Output the (X, Y) coordinate of the center of the cell containing the given text.  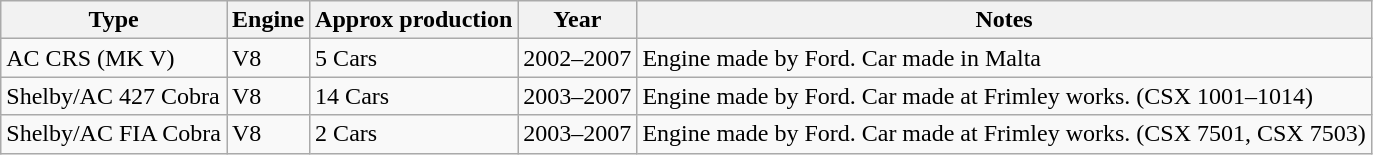
Engine (268, 20)
Shelby/AC FIA Cobra (114, 134)
5 Cars (414, 58)
Notes (1004, 20)
Type (114, 20)
14 Cars (414, 96)
Engine made by Ford. Car made in Malta (1004, 58)
Engine made by Ford. Car made at Frimley works. (CSX 7501, CSX 7503) (1004, 134)
Year (578, 20)
AC CRS (MK V) (114, 58)
Engine made by Ford. Car made at Frimley works. (CSX 1001–1014) (1004, 96)
2 Cars (414, 134)
Shelby/AC 427 Cobra (114, 96)
Approx production (414, 20)
2002–2007 (578, 58)
